Search for the cell housing the specified text and yield its [x, y] center coordinate. 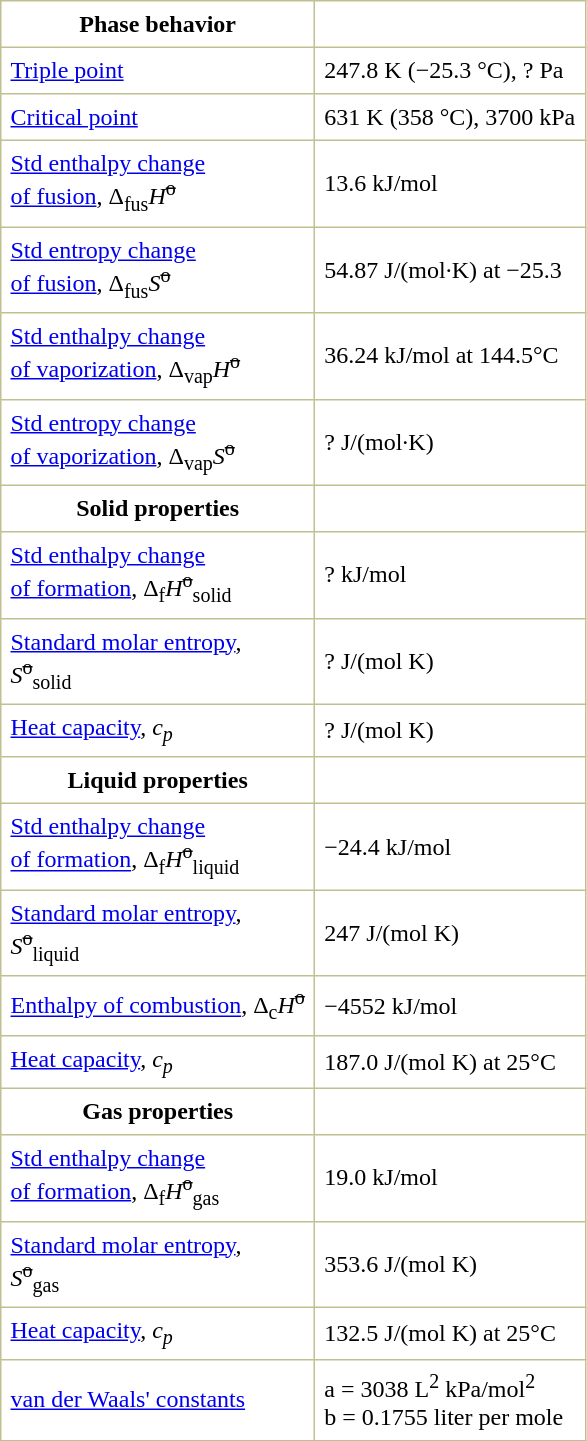
13.6 kJ/mol [450, 183]
Std entropy changeof fusion, ΔfusSo [158, 270]
Phase behavior [158, 24]
van der Waals' constants [158, 1400]
132.5 J/(mol K) at 25°C [450, 1334]
Std enthalpy changeof formation, ΔfHogas [158, 1178]
a = 3038 L2 kPa/mol2 b = 0.1755 liter per mole [450, 1400]
54.87 J/(mol·K) at −25.3 [450, 270]
Liquid properties [158, 780]
Triple point [158, 70]
? kJ/mol [450, 575]
−4552 kJ/mol [450, 1006]
Critical point [158, 117]
? J/(mol·K) [450, 442]
19.0 kJ/mol [450, 1178]
Solid properties [158, 508]
247.8 K (−25.3 °C), ? Pa [450, 70]
Gas properties [158, 1111]
Std enthalpy changeof formation, ΔfHoliquid [158, 847]
Std entropy changeof vaporization, ΔvapSo [158, 442]
Std enthalpy changeof fusion, ΔfusHo [158, 183]
−24.4 kJ/mol [450, 847]
631 K (358 °C), 3700 kPa [450, 117]
Std enthalpy changeof vaporization, ΔvapHo [158, 356]
Standard molar entropy,Sogas [158, 1264]
36.24 kJ/mol at 144.5°C [450, 356]
247 J/(mol K) [450, 933]
Standard molar entropy,Soliquid [158, 933]
353.6 J/(mol K) [450, 1264]
Enthalpy of combustion, ΔcHo [158, 1006]
187.0 J/(mol K) at 25°C [450, 1062]
Standard molar entropy,Sosolid [158, 661]
Std enthalpy changeof formation, ΔfHosolid [158, 575]
